Return (X, Y) of the center of cell containing provided text 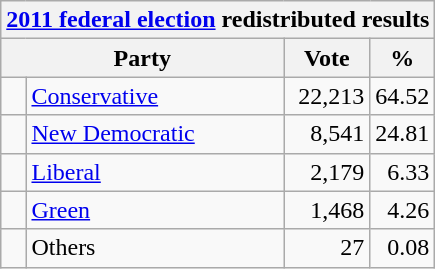
0.08 (402, 248)
24.81 (402, 134)
Vote (327, 58)
New Democratic (155, 134)
Others (155, 248)
Conservative (155, 96)
1,468 (327, 210)
Liberal (155, 172)
22,213 (327, 96)
% (402, 58)
64.52 (402, 96)
8,541 (327, 134)
2,179 (327, 172)
4.26 (402, 210)
Green (155, 210)
27 (327, 248)
6.33 (402, 172)
2011 federal election redistributed results (218, 20)
Party (142, 58)
